Return the [X, Y] coordinate for the center point of the cell that contains the specified text.  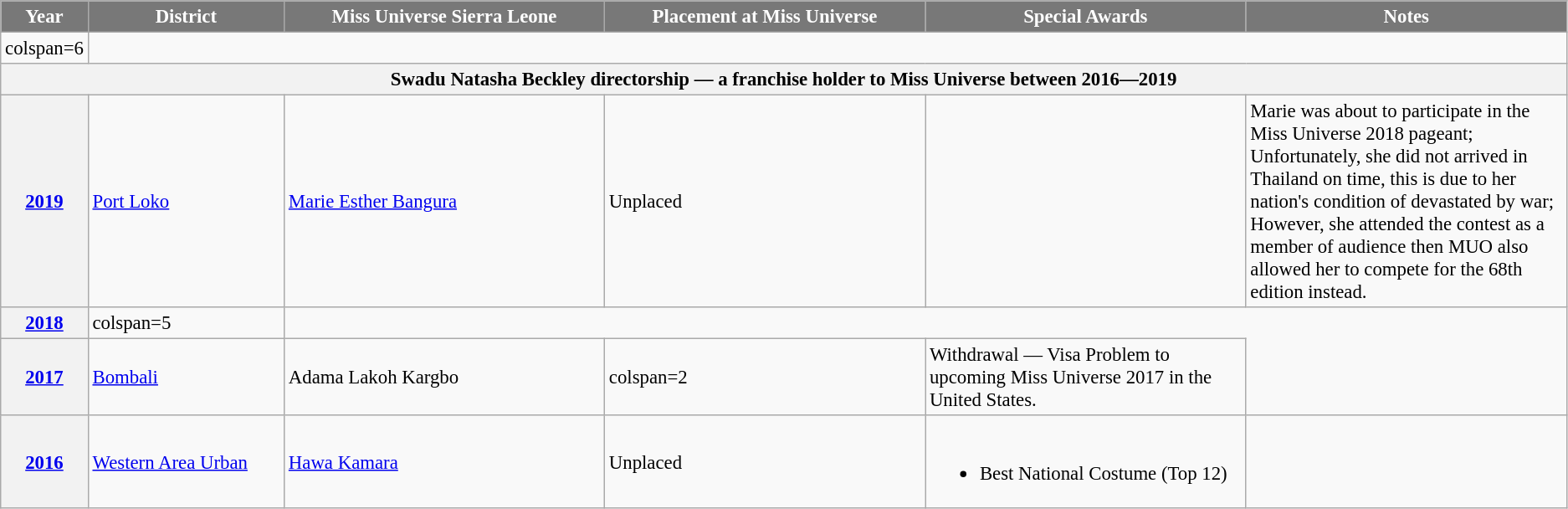
Western Area Urban [186, 461]
Marie Esther Bangura [445, 202]
Bombali [186, 378]
2016 [44, 461]
Placement at Miss Universe [765, 17]
2019 [44, 202]
colspan=5 [186, 323]
Port Loko [186, 202]
2017 [44, 378]
Notes [1406, 17]
colspan=2 [765, 378]
Year [44, 17]
colspan=6 [44, 49]
2018 [44, 323]
Withdrawal — Visa Problem to upcoming Miss Universe 2017 in the United States. [1086, 378]
Hawa Kamara [445, 461]
Adama Lakoh Kargbo [445, 378]
Miss Universe Sierra Leone [445, 17]
Best National Costume (Top 12) [1086, 461]
Special Awards [1086, 17]
Swadu Natasha Beckley directorship — a franchise holder to Miss Universe between 2016—2019 [784, 80]
District [186, 17]
